Scan for the cell matching the given text and deliver its (X, Y) coordinate at center. 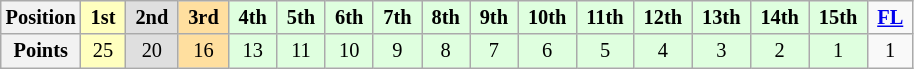
3rd (203, 17)
16 (203, 51)
14th (779, 17)
8 (446, 51)
7 (494, 51)
13th (721, 17)
3 (721, 51)
10th (547, 17)
Points (41, 51)
5th (301, 17)
4 (663, 51)
12th (663, 17)
15th (838, 17)
1st (104, 17)
7th (397, 17)
8th (446, 17)
9th (494, 17)
6th (349, 17)
25 (104, 51)
5 (604, 51)
6 (547, 51)
FL (890, 17)
2nd (152, 17)
10 (349, 51)
11th (604, 17)
13 (253, 51)
4th (253, 17)
9 (397, 51)
2 (779, 51)
11 (301, 51)
Position (41, 17)
20 (152, 51)
